Search for the cell housing the specified text and yield its (X, Y) center coordinate. 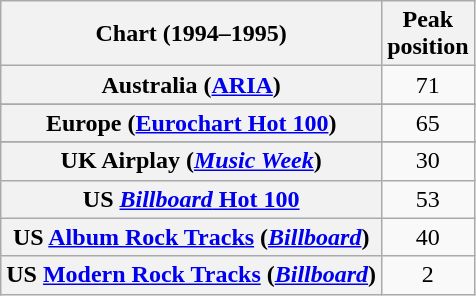
71 (428, 85)
Chart (1994–1995) (192, 34)
Peakposition (428, 34)
30 (428, 161)
65 (428, 123)
UK Airplay (Music Week) (192, 161)
53 (428, 199)
US Billboard Hot 100 (192, 199)
Europe (Eurochart Hot 100) (192, 123)
2 (428, 275)
Australia (ARIA) (192, 85)
US Album Rock Tracks (Billboard) (192, 237)
US Modern Rock Tracks (Billboard) (192, 275)
40 (428, 237)
